Find where the given text appears and provide that cell's center as [X, Y] coordinate. 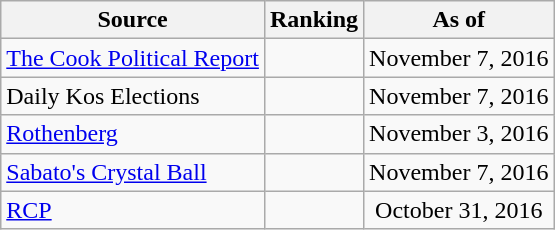
Sabato's Crystal Ball [133, 172]
November 3, 2016 [459, 134]
Ranking [314, 20]
As of [459, 20]
October 31, 2016 [459, 210]
Daily Kos Elections [133, 96]
The Cook Political Report [133, 58]
RCP [133, 210]
Rothenberg [133, 134]
Source [133, 20]
